Capture the cell that displays the provided text and extract its (X, Y) central coordinate. 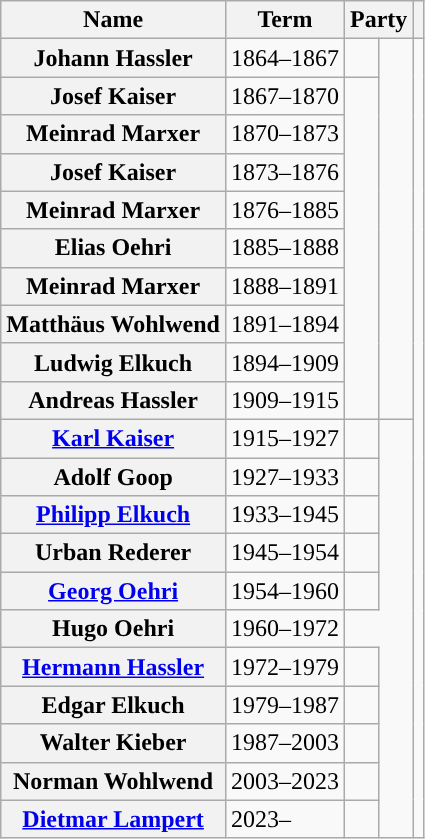
1870–1873 (284, 134)
1987–2003 (284, 743)
Matthäus Wohlwend (114, 324)
Dietmar Lampert (114, 819)
1909–1915 (284, 400)
1927–1933 (284, 477)
Name (114, 20)
1864–1867 (284, 58)
1894–1909 (284, 362)
Walter Kieber (114, 743)
Norman Wohlwend (114, 781)
1933–1945 (284, 515)
1972–1979 (284, 667)
Johann Hassler (114, 58)
1960–1972 (284, 629)
Adolf Goop (114, 477)
2023– (284, 819)
Georg Oehri (114, 591)
Ludwig Elkuch (114, 362)
Edgar Elkuch (114, 705)
Party (378, 20)
Term (284, 20)
Karl Kaiser (114, 438)
Hermann Hassler (114, 667)
1888–1891 (284, 286)
Hugo Oehri (114, 629)
1891–1894 (284, 324)
1867–1870 (284, 96)
Urban Rederer (114, 553)
1915–1927 (284, 438)
1876–1885 (284, 210)
Philipp Elkuch (114, 515)
2003–2023 (284, 781)
Elias Oehri (114, 248)
1945–1954 (284, 553)
1979–1987 (284, 705)
1954–1960 (284, 591)
Andreas Hassler (114, 400)
1885–1888 (284, 248)
1873–1876 (284, 172)
